Scan for the cell matching the given text and deliver its [X, Y] coordinate at center. 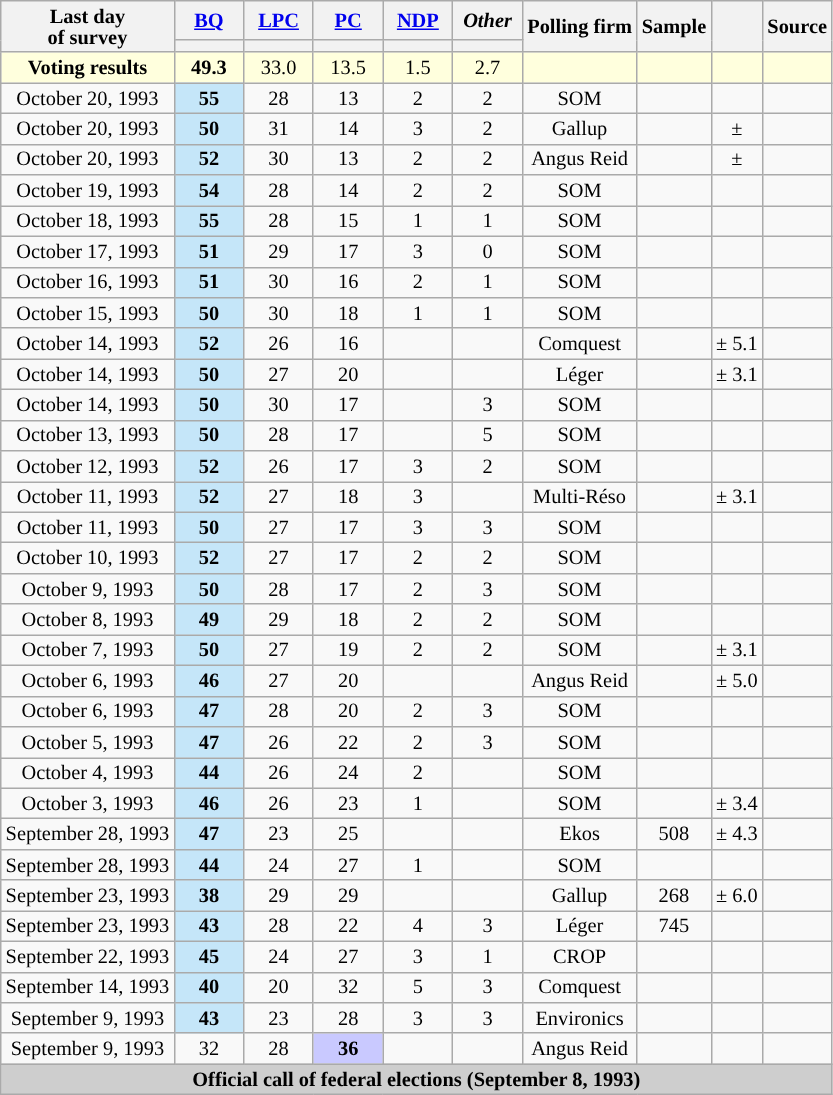
25 [348, 834]
33.0 [279, 68]
49 [209, 620]
Multi-Réso [579, 496]
PC [348, 20]
BQ [209, 20]
31 [279, 128]
745 [674, 926]
Ekos [579, 834]
15 [348, 220]
± 5.1 [736, 344]
CROP [579, 956]
October 18, 1993 [88, 220]
4 [418, 926]
LPC [279, 20]
Official call of federal elections (September 8, 1993) [416, 1080]
268 [674, 896]
Voting results [88, 68]
Other [488, 20]
± 3.4 [736, 804]
October 9, 1993 [88, 588]
September 14, 1993 [88, 988]
September 22, 1993 [88, 956]
± 4.3 [736, 834]
NDP [418, 20]
Source [796, 26]
0 [488, 252]
October 10, 1993 [88, 558]
October 19, 1993 [88, 190]
Sample [674, 26]
October 16, 1993 [88, 282]
Polling firm [579, 26]
October 7, 1993 [88, 650]
2.7 [488, 68]
Last day of survey [88, 26]
October 5, 1993 [88, 742]
45 [209, 956]
October 12, 1993 [88, 466]
49.3 [209, 68]
54 [209, 190]
36 [348, 1048]
October 4, 1993 [88, 772]
± 5.0 [736, 680]
1.5 [418, 68]
October 13, 1993 [88, 436]
Environics [579, 1018]
October 17, 1993 [88, 252]
38 [209, 896]
October 8, 1993 [88, 620]
19 [348, 650]
40 [209, 988]
October 15, 1993 [88, 312]
13.5 [348, 68]
± 6.0 [736, 896]
October 3, 1993 [88, 804]
508 [674, 834]
